Identify which cell holds the provided text, then report its (X, Y) central coordinate. 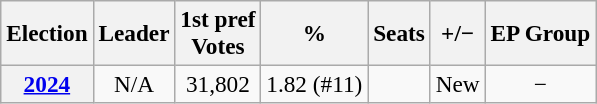
+/− (458, 32)
N/A (134, 84)
Leader (134, 32)
New (458, 84)
% (314, 32)
2024 (47, 84)
− (540, 84)
Seats (400, 32)
31,802 (218, 84)
1st prefVotes (218, 32)
Election (47, 32)
EP Group (540, 32)
1.82 (#11) (314, 84)
